Provide the [x, y] coordinate of the cell's center where the given text is located.  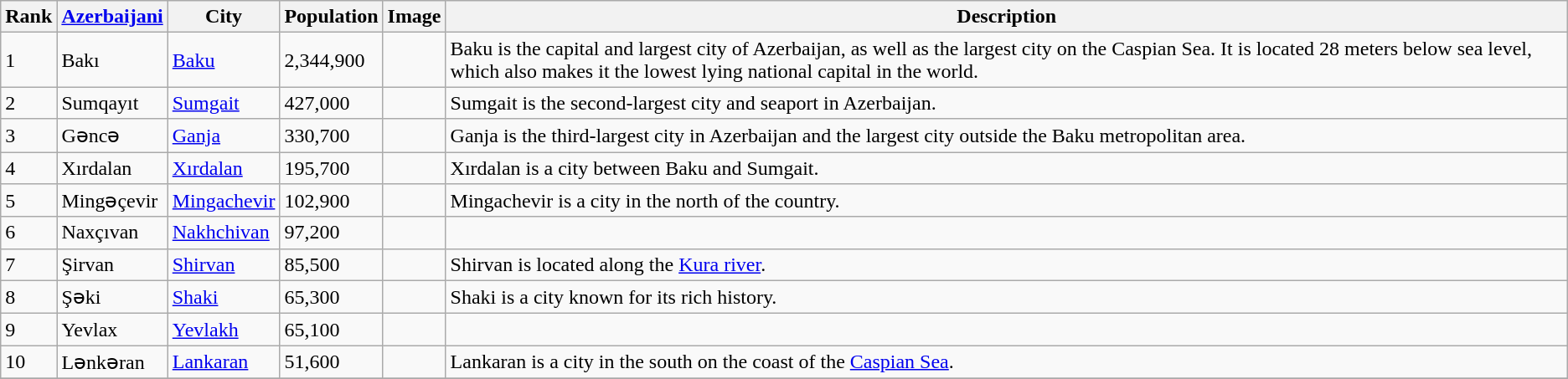
Mingəçevir [112, 201]
427,000 [332, 103]
97,200 [332, 233]
Mingachevir is a city in the north of the country. [1007, 201]
5 [28, 201]
9 [28, 330]
2 [28, 103]
Shaki [224, 297]
Lankaran is a city in the south on the coast of the Caspian Sea. [1007, 362]
Azerbaijani [112, 17]
Population [332, 17]
1 [28, 60]
Ganja is the third-largest city in Azerbaijan and the largest city outside the Baku metropolitan area. [1007, 136]
Lankaran [224, 362]
Description [1007, 17]
65,300 [332, 297]
Yevlakh [224, 330]
Şirvan [112, 264]
Baku [224, 60]
Ganja [224, 136]
Naxçıvan [112, 233]
6 [28, 233]
2,344,900 [332, 60]
Image [414, 17]
Şəki [112, 297]
65,100 [332, 330]
Nakhchivan [224, 233]
Mingachevir [224, 201]
Rank [28, 17]
3 [28, 136]
85,500 [332, 264]
4 [28, 168]
City [224, 17]
51,600 [332, 362]
Bakı [112, 60]
Sumqayıt [112, 103]
Shaki is a city known for its rich history. [1007, 297]
330,700 [332, 136]
Gəncə [112, 136]
7 [28, 264]
Sumgait is the second-largest city and seaport in Azerbaijan. [1007, 103]
Lənkəran [112, 362]
10 [28, 362]
Sumgait [224, 103]
Shirvan is located along the Kura river. [1007, 264]
195,700 [332, 168]
102,900 [332, 201]
Xırdalan is a city between Baku and Sumgait. [1007, 168]
Yevlax [112, 330]
8 [28, 297]
Shirvan [224, 264]
